Output the (x, y) coordinate of the center of the cell containing the given text.  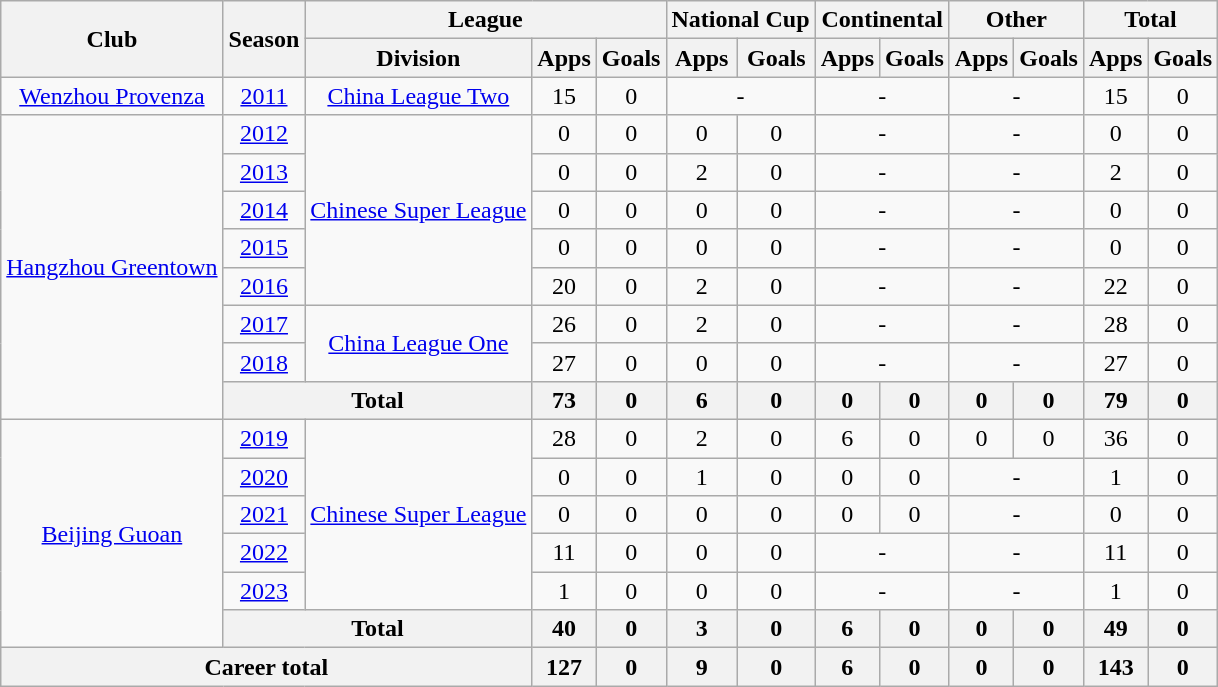
Season (264, 39)
China League Two (418, 96)
Other (1016, 20)
73 (564, 400)
Division (418, 58)
National Cup (740, 20)
2012 (264, 134)
2011 (264, 96)
2020 (264, 477)
Career total (266, 667)
9 (702, 667)
143 (1115, 667)
127 (564, 667)
20 (564, 286)
2016 (264, 286)
3 (702, 629)
2022 (264, 553)
2019 (264, 438)
36 (1115, 438)
22 (1115, 286)
49 (1115, 629)
Club (112, 39)
40 (564, 629)
2021 (264, 515)
League (486, 20)
2013 (264, 172)
China League One (418, 343)
Hangzhou Greentown (112, 267)
2017 (264, 324)
Wenzhou Provenza (112, 96)
Continental (882, 20)
2015 (264, 248)
2018 (264, 362)
2023 (264, 591)
Beijing Guoan (112, 533)
26 (564, 324)
2014 (264, 210)
79 (1115, 400)
